Capture the cell that displays the provided text and extract its [x, y] central coordinate. 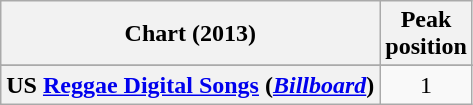
1 [426, 85]
Chart (2013) [190, 34]
US Reggae Digital Songs (Billboard) [190, 85]
Peakposition [426, 34]
